Return [X, Y] of the center of cell containing provided text 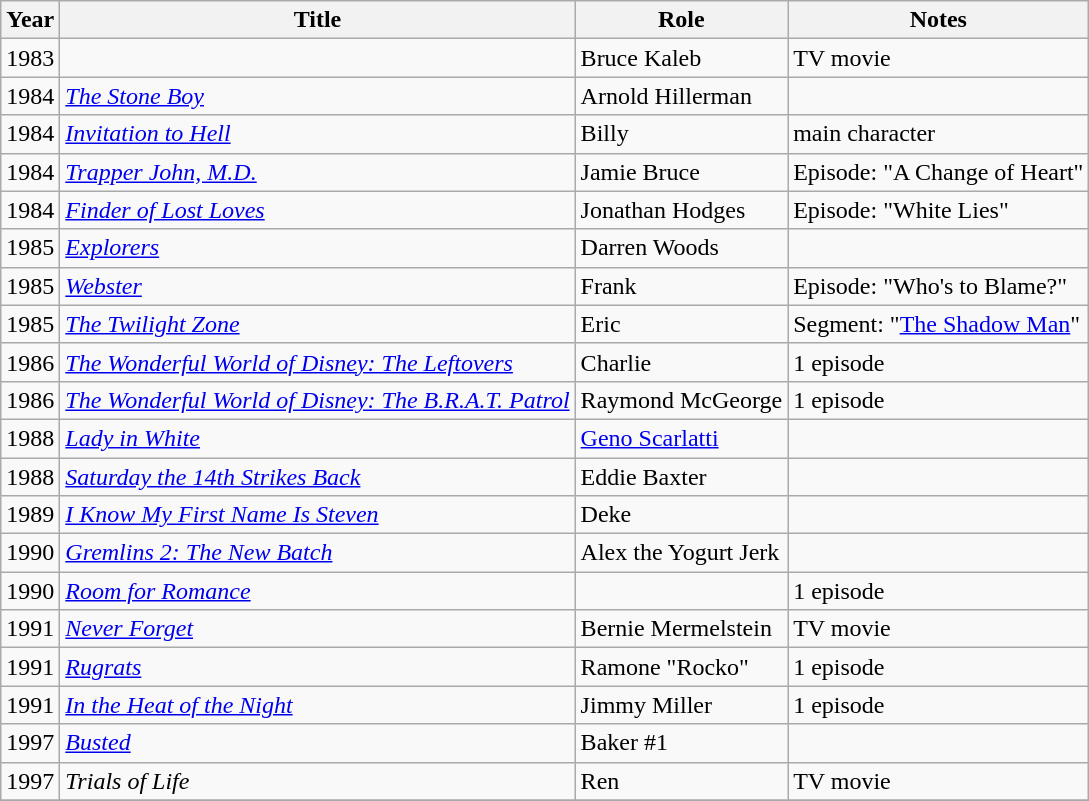
Jonathan Hodges [682, 210]
Webster [318, 286]
Alex the Yogurt Jerk [682, 553]
Lady in White [318, 438]
Episode: "White Lies" [938, 210]
Bruce Kaleb [682, 58]
Billy [682, 134]
In the Heat of the Night [318, 705]
The Wonderful World of Disney: The B.R.A.T. Patrol [318, 400]
Bernie Mermelstein [682, 629]
Deke [682, 515]
Geno Scarlatti [682, 438]
Role [682, 20]
Gremlins 2: The New Batch [318, 553]
Notes [938, 20]
Trapper John, M.D. [318, 172]
Invitation to Hell [318, 134]
Ramone "Rocko" [682, 667]
Room for Romance [318, 591]
Eric [682, 324]
Segment: "The Shadow Man" [938, 324]
Eddie Baxter [682, 477]
The Stone Boy [318, 96]
Year [30, 20]
Baker #1 [682, 743]
Darren Woods [682, 248]
1983 [30, 58]
Episode: "A Change of Heart" [938, 172]
Busted [318, 743]
Saturday the 14th Strikes Back [318, 477]
Charlie [682, 362]
Jamie Bruce [682, 172]
Arnold Hillerman [682, 96]
Frank [682, 286]
Ren [682, 781]
Rugrats [318, 667]
Finder of Lost Loves [318, 210]
I Know My First Name Is Steven [318, 515]
main character [938, 134]
1989 [30, 515]
Episode: "Who's to Blame?" [938, 286]
Never Forget [318, 629]
Raymond McGeorge [682, 400]
Jimmy Miller [682, 705]
The Twilight Zone [318, 324]
Title [318, 20]
Trials of Life [318, 781]
Explorers [318, 248]
The Wonderful World of Disney: The Leftovers [318, 362]
